From the cell containing the given text, extract its center point as (X, Y) coordinate. 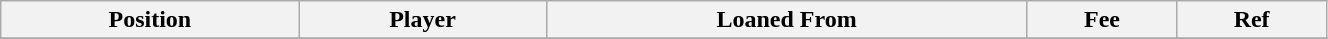
Position (150, 20)
Ref (1252, 20)
Loaned From (786, 20)
Player (422, 20)
Fee (1102, 20)
